Pinpoint the cell where the given text exists, returning its [X, Y] midpoint coordinate. 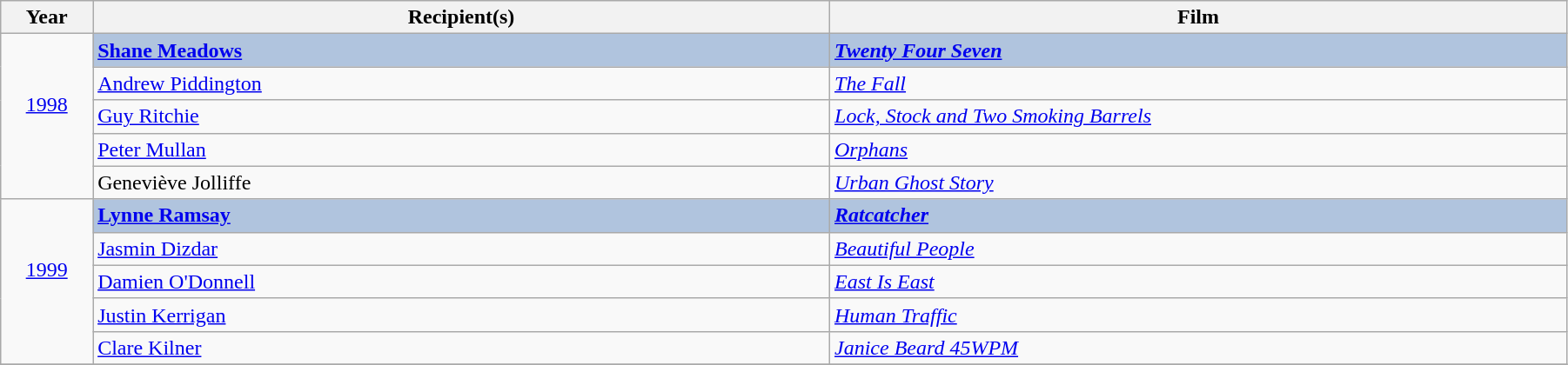
Human Traffic [1199, 315]
Janice Beard 45WPM [1199, 348]
Orphans [1199, 149]
Shane Meadows [461, 50]
Ratcatcher [1199, 216]
1998 [47, 116]
East Is East [1199, 282]
Clare Kilner [461, 348]
Justin Kerrigan [461, 315]
The Fall [1199, 83]
Film [1199, 17]
Lynne Ramsay [461, 216]
Andrew Piddington [461, 83]
Jasmin Dizdar [461, 249]
Geneviève Jolliffe [461, 182]
Twenty Four Seven [1199, 50]
Recipient(s) [461, 17]
Lock, Stock and Two Smoking Barrels [1199, 116]
Urban Ghost Story [1199, 182]
Damien O'Donnell [461, 282]
Beautiful People [1199, 249]
1999 [47, 282]
Guy Ritchie [461, 116]
Peter Mullan [461, 149]
Year [47, 17]
